Provide the (X, Y) coordinate of the cell's center where the given text is located.  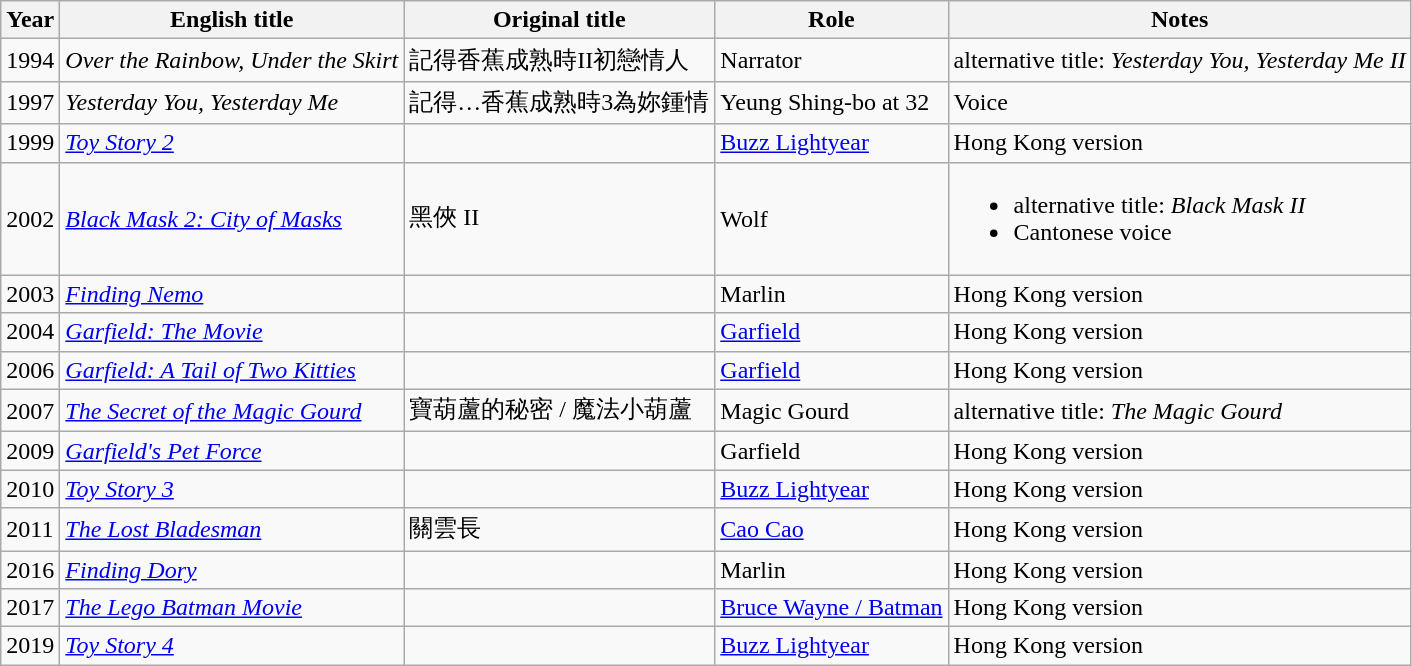
1999 (30, 143)
Garfield: A Tail of Two Kitties (232, 370)
Role (832, 20)
Garfield: The Movie (232, 332)
Toy Story 2 (232, 143)
2010 (30, 489)
alternative title: Black Mask IICantonese voice (1180, 218)
Yesterday You, Yesterday Me (232, 102)
1997 (30, 102)
Notes (1180, 20)
Narrator (832, 60)
2011 (30, 530)
Black Mask 2: City of Masks (232, 218)
alternative title: Yesterday You, Yesterday Me II (1180, 60)
The Lego Batman Movie (232, 608)
2016 (30, 569)
English title (232, 20)
2009 (30, 451)
寶葫蘆的秘密 / 魔法小葫蘆 (560, 410)
Voice (1180, 102)
Finding Nemo (232, 294)
The Lost Bladesman (232, 530)
alternative title: The Magic Gourd (1180, 410)
2006 (30, 370)
Magic Gourd (832, 410)
2007 (30, 410)
Original title (560, 20)
Toy Story 3 (232, 489)
2004 (30, 332)
記得…香蕉成熟時3為妳鍾情 (560, 102)
2003 (30, 294)
黑俠 II (560, 218)
Bruce Wayne / Batman (832, 608)
Yeung Shing-bo at 32 (832, 102)
記得香蕉成熟時II初戀情人 (560, 60)
2017 (30, 608)
Cao Cao (832, 530)
關雲長 (560, 530)
1994 (30, 60)
Garfield's Pet Force (232, 451)
Year (30, 20)
Over the Rainbow, Under the Skirt (232, 60)
Wolf (832, 218)
The Secret of the Magic Gourd (232, 410)
Finding Dory (232, 569)
Toy Story 4 (232, 646)
2019 (30, 646)
2002 (30, 218)
